Detect which cell encompasses the target text, then output its (X, Y) center coordinate. 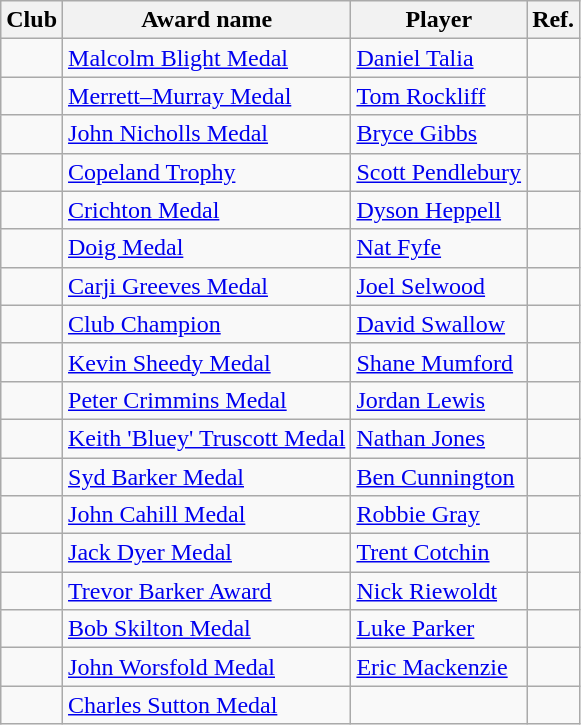
Award name (207, 20)
Luke Parker (439, 629)
Robbie Gray (439, 515)
John Nicholls Medal (207, 134)
Merrett–Murray Medal (207, 96)
Ref. (554, 20)
Daniel Talia (439, 58)
Shane Mumford (439, 362)
Crichton Medal (207, 210)
Player (439, 20)
Nick Riewoldt (439, 591)
Keith 'Bluey' Truscott Medal (207, 438)
Trevor Barker Award (207, 591)
Dyson Heppell (439, 210)
Nat Fyfe (439, 248)
David Swallow (439, 324)
Club (32, 20)
Jordan Lewis (439, 400)
Jack Dyer Medal (207, 553)
Bob Skilton Medal (207, 629)
Bryce Gibbs (439, 134)
Nathan Jones (439, 438)
Peter Crimmins Medal (207, 400)
Charles Sutton Medal (207, 705)
Scott Pendlebury (439, 172)
Doig Medal (207, 248)
Malcolm Blight Medal (207, 58)
Syd Barker Medal (207, 477)
Copeland Trophy (207, 172)
Kevin Sheedy Medal (207, 362)
Joel Selwood (439, 286)
Trent Cotchin (439, 553)
Club Champion (207, 324)
Tom Rockliff (439, 96)
Eric Mackenzie (439, 667)
Carji Greeves Medal (207, 286)
John Worsfold Medal (207, 667)
Ben Cunnington (439, 477)
John Cahill Medal (207, 515)
